Pinpoint the cell where the given text exists, returning its [X, Y] midpoint coordinate. 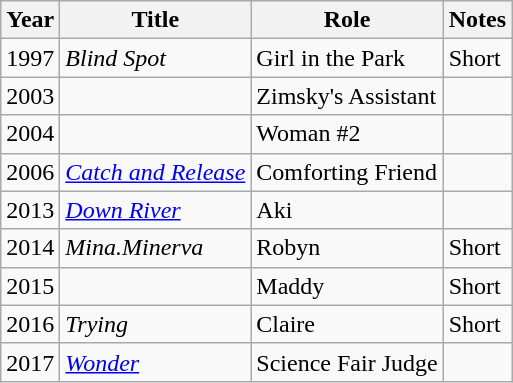
2015 [30, 286]
Title [156, 20]
1997 [30, 58]
Mina.Minerva [156, 248]
Comforting Friend [347, 172]
2017 [30, 362]
2013 [30, 210]
2003 [30, 96]
2006 [30, 172]
Role [347, 20]
Notes [477, 20]
Blind Spot [156, 58]
Robyn [347, 248]
Science Fair Judge [347, 362]
Aki [347, 210]
2016 [30, 324]
Down River [156, 210]
2004 [30, 134]
2014 [30, 248]
Claire [347, 324]
Catch and Release [156, 172]
Maddy [347, 286]
Year [30, 20]
Woman #2 [347, 134]
Wonder [156, 362]
Zimsky's Assistant [347, 96]
Girl in the Park [347, 58]
Trying [156, 324]
